Detect which cell encompasses the target text, then output its [x, y] center coordinate. 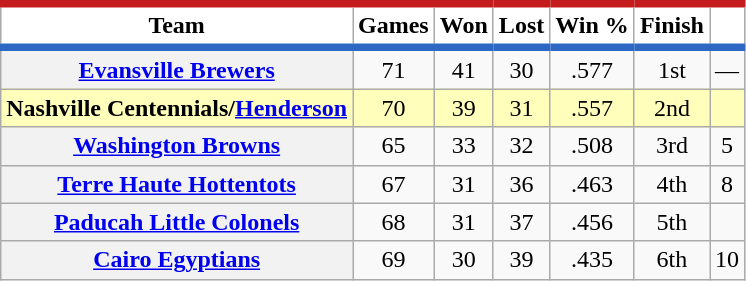
69 [394, 260]
10 [728, 260]
Paducah Little Colonels [177, 222]
Evansville Brewers [177, 68]
71 [394, 68]
5th [672, 222]
.456 [592, 222]
Finish [672, 26]
Lost [521, 26]
Terre Haute Hottentots [177, 184]
65 [394, 146]
32 [521, 146]
8 [728, 184]
.557 [592, 108]
.463 [592, 184]
Win % [592, 26]
37 [521, 222]
33 [464, 146]
Nashville Centennials/Henderson [177, 108]
36 [521, 184]
2nd [672, 108]
1st [672, 68]
.435 [592, 260]
Won [464, 26]
70 [394, 108]
Cairo Egyptians [177, 260]
3rd [672, 146]
Games [394, 26]
.508 [592, 146]
68 [394, 222]
41 [464, 68]
4th [672, 184]
5 [728, 146]
Team [177, 26]
67 [394, 184]
— [728, 68]
Washington Browns [177, 146]
.577 [592, 68]
6th [672, 260]
